Search for the cell housing the specified text and yield its [x, y] center coordinate. 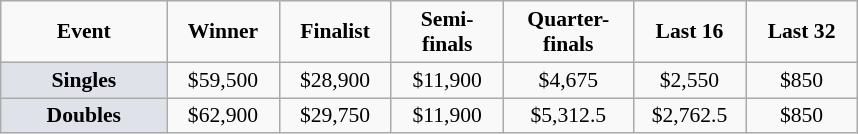
Winner [223, 32]
$29,750 [335, 116]
Last 16 [689, 32]
$2,762.5 [689, 116]
Quarter-finals [568, 32]
Semi-finals [447, 32]
$5,312.5 [568, 116]
$59,500 [223, 80]
Doubles [84, 116]
Finalist [335, 32]
Singles [84, 80]
Event [84, 32]
$2,550 [689, 80]
$4,675 [568, 80]
Last 32 [802, 32]
$28,900 [335, 80]
$62,900 [223, 116]
